Output the (X, Y) coordinate of the center of the cell containing the given text.  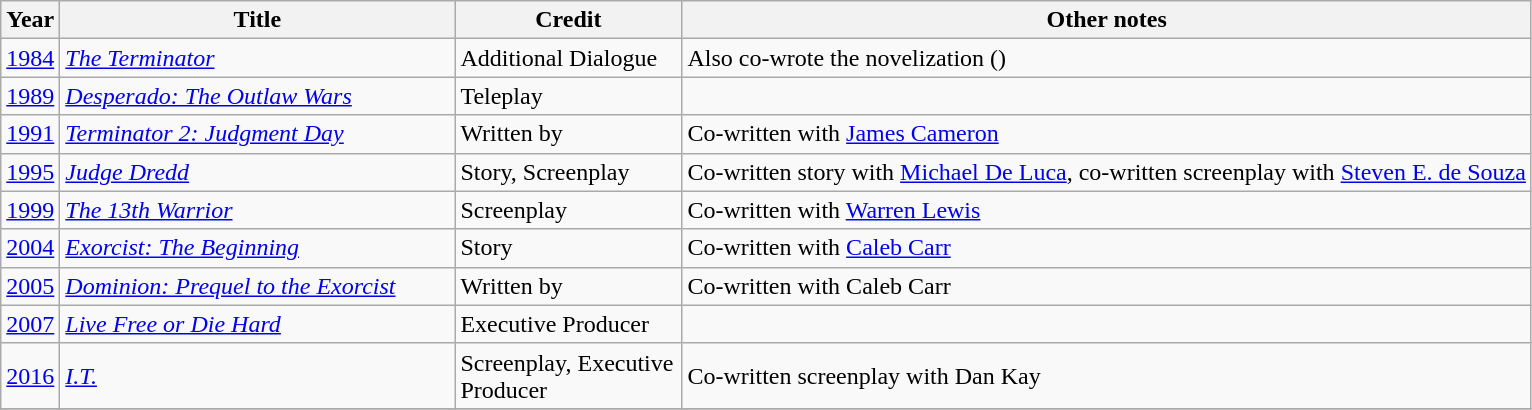
2016 (30, 376)
2005 (30, 286)
Story (568, 248)
Desperado: The Outlaw Wars (258, 96)
Also co-wrote the novelization () (1107, 58)
Story, Screenplay (568, 172)
1989 (30, 96)
The 13th Warrior (258, 210)
I.T. (258, 376)
Title (258, 20)
Credit (568, 20)
Screenplay, Executive Producer (568, 376)
Co-written screenplay with Dan Kay (1107, 376)
Additional Dialogue (568, 58)
1995 (30, 172)
Teleplay (568, 96)
1984 (30, 58)
2004 (30, 248)
Terminator 2: Judgment Day (258, 134)
1991 (30, 134)
Judge Dredd (258, 172)
Executive Producer (568, 324)
Dominion: Prequel to the Exorcist (258, 286)
Co-written with Warren Lewis (1107, 210)
2007 (30, 324)
Year (30, 20)
Live Free or Die Hard (258, 324)
Other notes (1107, 20)
Exorcist: The Beginning (258, 248)
The Terminator (258, 58)
Co-written with James Cameron (1107, 134)
Co-written story with Michael De Luca, co-written screenplay with Steven E. de Souza (1107, 172)
1999 (30, 210)
Screenplay (568, 210)
